From the cell containing the given text, extract its center point as (x, y) coordinate. 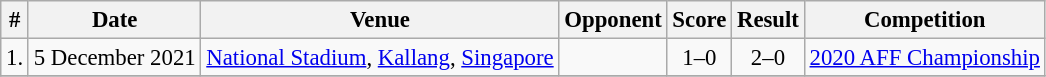
1–0 (700, 58)
Venue (380, 20)
2–0 (768, 58)
Score (700, 20)
Opponent (613, 20)
Date (114, 20)
# (15, 20)
2020 AFF Championship (924, 58)
Result (768, 20)
National Stadium, Kallang, Singapore (380, 58)
5 December 2021 (114, 58)
Competition (924, 20)
1. (15, 58)
